Output the (x, y) coordinate of the center of the cell containing the given text.  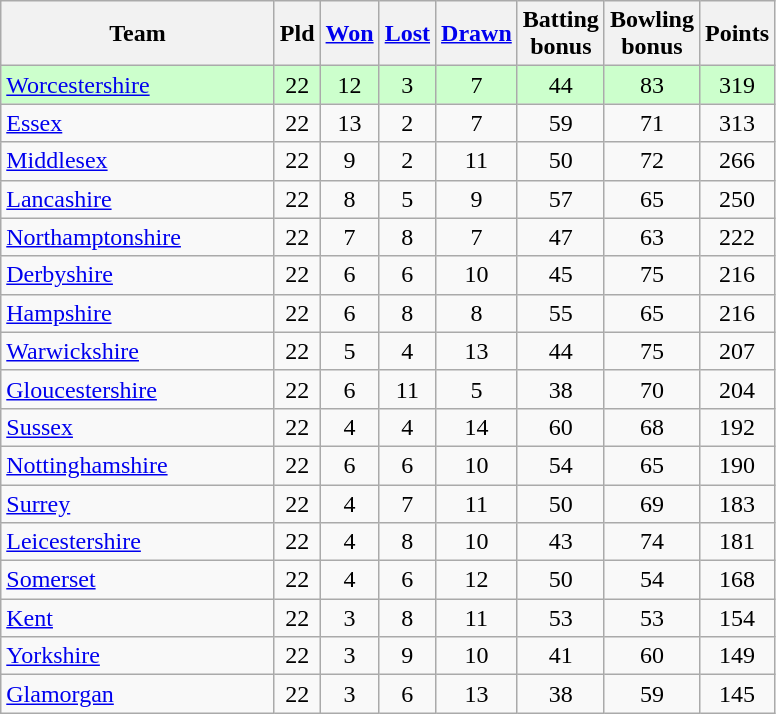
250 (736, 199)
43 (560, 542)
168 (736, 580)
Leicestershire (138, 542)
Nottinghamshire (138, 465)
313 (736, 123)
Sussex (138, 427)
71 (652, 123)
57 (560, 199)
Lost (407, 34)
Drawn (477, 34)
Pld (297, 34)
319 (736, 85)
266 (736, 161)
Northamptonshire (138, 237)
Hampshire (138, 313)
190 (736, 465)
63 (652, 237)
207 (736, 351)
Warwickshire (138, 351)
149 (736, 656)
69 (652, 503)
74 (652, 542)
204 (736, 389)
68 (652, 427)
183 (736, 503)
Team (138, 34)
72 (652, 161)
181 (736, 542)
Derbyshire (138, 275)
83 (652, 85)
Essex (138, 123)
41 (560, 656)
47 (560, 237)
Worcestershire (138, 85)
70 (652, 389)
Kent (138, 618)
Gloucestershire (138, 389)
Surrey (138, 503)
14 (477, 427)
192 (736, 427)
222 (736, 237)
Points (736, 34)
Glamorgan (138, 694)
145 (736, 694)
Bowling bonus (652, 34)
Yorkshire (138, 656)
154 (736, 618)
Somerset (138, 580)
Won (350, 34)
Middlesex (138, 161)
45 (560, 275)
Lancashire (138, 199)
Batting bonus (560, 34)
55 (560, 313)
